Detect which cell encompasses the target text, then output its (x, y) center coordinate. 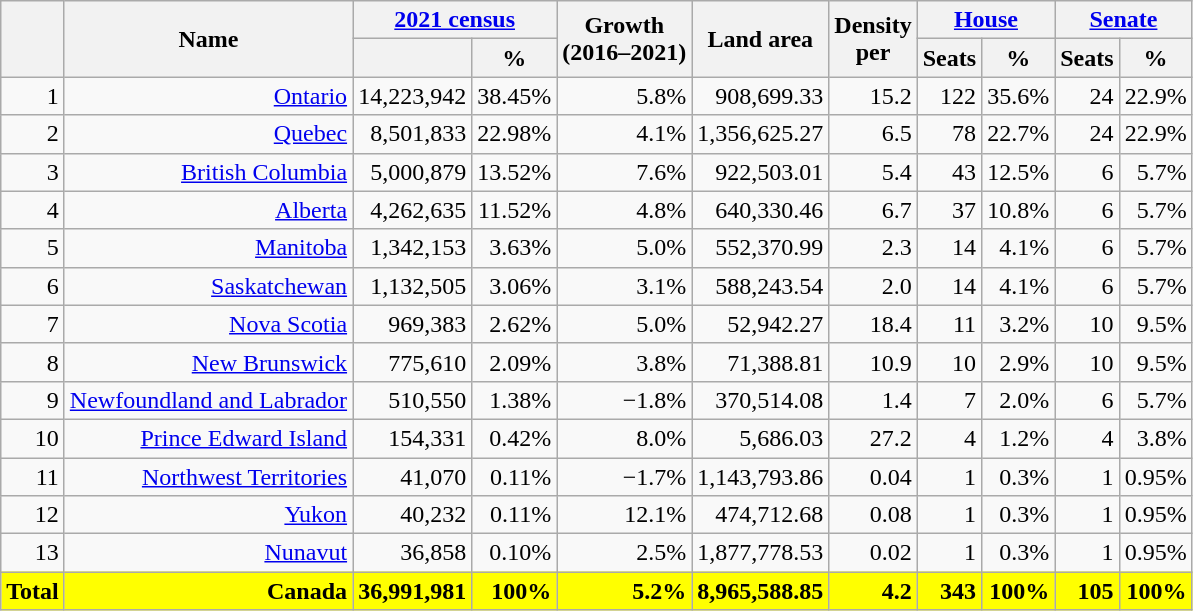
4.8% (624, 210)
Saskatchewan (208, 286)
41,070 (412, 477)
4.2 (873, 591)
52,942.27 (760, 324)
Manitoba (208, 248)
0.02 (873, 553)
Northwest Territories (208, 477)
552,370.99 (760, 248)
0.42% (514, 438)
−1.7% (624, 477)
5.4 (873, 172)
36,858 (412, 553)
6.7 (873, 210)
8,501,833 (412, 134)
5.2% (624, 591)
640,330.46 (760, 210)
Densityper (873, 39)
3.2% (1018, 324)
3.06% (514, 286)
105 (1087, 591)
1,342,153 (412, 248)
8.0% (624, 438)
Growth(2016–2021) (624, 39)
13 (33, 553)
12 (33, 515)
5,686.03 (760, 438)
22.7% (1018, 134)
Alberta (208, 210)
2.0 (873, 286)
2.09% (514, 362)
0.10% (514, 553)
9 (33, 400)
1,143,793.86 (760, 477)
0.08 (873, 515)
10.9 (873, 362)
1.4 (873, 400)
71,388.81 (760, 362)
18.4 (873, 324)
7.6% (624, 172)
14,223,942 (412, 96)
43 (949, 172)
Total (33, 591)
5 (33, 248)
1,877,778.53 (760, 553)
British Columbia (208, 172)
1,132,505 (412, 286)
2021 census (455, 20)
15.2 (873, 96)
154,331 (412, 438)
3 (33, 172)
2.3 (873, 248)
2.0% (1018, 400)
78 (949, 134)
1,356,625.27 (760, 134)
27.2 (873, 438)
908,699.33 (760, 96)
474,712.68 (760, 515)
Newfoundland and Labrador (208, 400)
40,232 (412, 515)
1.2% (1018, 438)
Land area (760, 39)
−1.8% (624, 400)
1.38% (514, 400)
35.6% (1018, 96)
5,000,879 (412, 172)
12.1% (624, 515)
370,514.08 (760, 400)
38.45% (514, 96)
2 (33, 134)
22.98% (514, 134)
Prince Edward Island (208, 438)
Quebec (208, 134)
Name (208, 39)
Senate (1124, 20)
588,243.54 (760, 286)
969,383 (412, 324)
13.52% (514, 172)
Nova Scotia (208, 324)
4,262,635 (412, 210)
8 (33, 362)
2.62% (514, 324)
775,610 (412, 362)
Nunavut (208, 553)
5.8% (624, 96)
11.52% (514, 210)
343 (949, 591)
510,550 (412, 400)
New Brunswick (208, 362)
0.04 (873, 477)
Ontario (208, 96)
12.5% (1018, 172)
Yukon (208, 515)
3.1% (624, 286)
36,991,981 (412, 591)
Canada (208, 591)
2.9% (1018, 362)
10.8% (1018, 210)
122 (949, 96)
922,503.01 (760, 172)
3.63% (514, 248)
37 (949, 210)
House (986, 20)
8,965,588.85 (760, 591)
2.5% (624, 553)
6.5 (873, 134)
